Return the [X, Y] coordinate for the center point of the cell that contains the specified text.  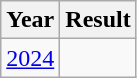
2024 [30, 58]
Year [30, 20]
Result [98, 20]
